From the cell containing the given text, extract its center point as (X, Y) coordinate. 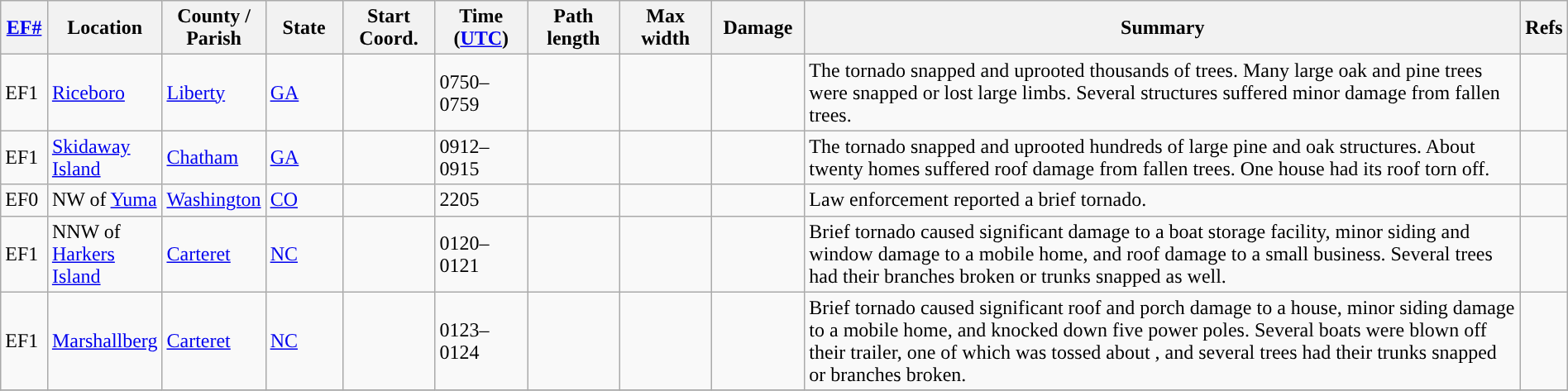
0912–0915 (481, 157)
Location (104, 28)
County / Parish (213, 28)
Time (UTC) (481, 28)
EF# (25, 28)
Refs (1545, 28)
0750–0759 (481, 93)
Marshallberg (104, 341)
0120–0121 (481, 254)
Law enforcement reported a brief tornado. (1163, 200)
2205 (481, 200)
NW of Yuma (104, 200)
Liberty (213, 93)
Summary (1163, 28)
State (304, 28)
Riceboro (104, 93)
NNW of Harkers Island (104, 254)
Start Coord. (389, 28)
Damage (758, 28)
Chatham (213, 157)
Skidaway Island (104, 157)
Path length (574, 28)
Max width (665, 28)
0123–0124 (481, 341)
CO (304, 200)
EF0 (25, 200)
Washington (213, 200)
